From the cell containing the given text, extract its center point as [x, y] coordinate. 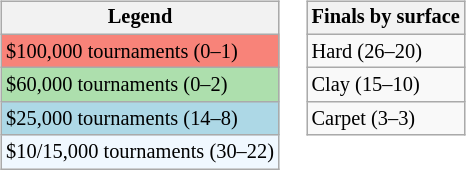
Finals by surface [386, 18]
$25,000 tournaments (14–8) [140, 119]
$60,000 tournaments (0–2) [140, 85]
$10/15,000 tournaments (30–22) [140, 152]
Hard (26–20) [386, 51]
Legend [140, 18]
Clay (15–10) [386, 85]
$100,000 tournaments (0–1) [140, 51]
Carpet (3–3) [386, 119]
